Identify which cell holds the provided text, then report its (x, y) central coordinate. 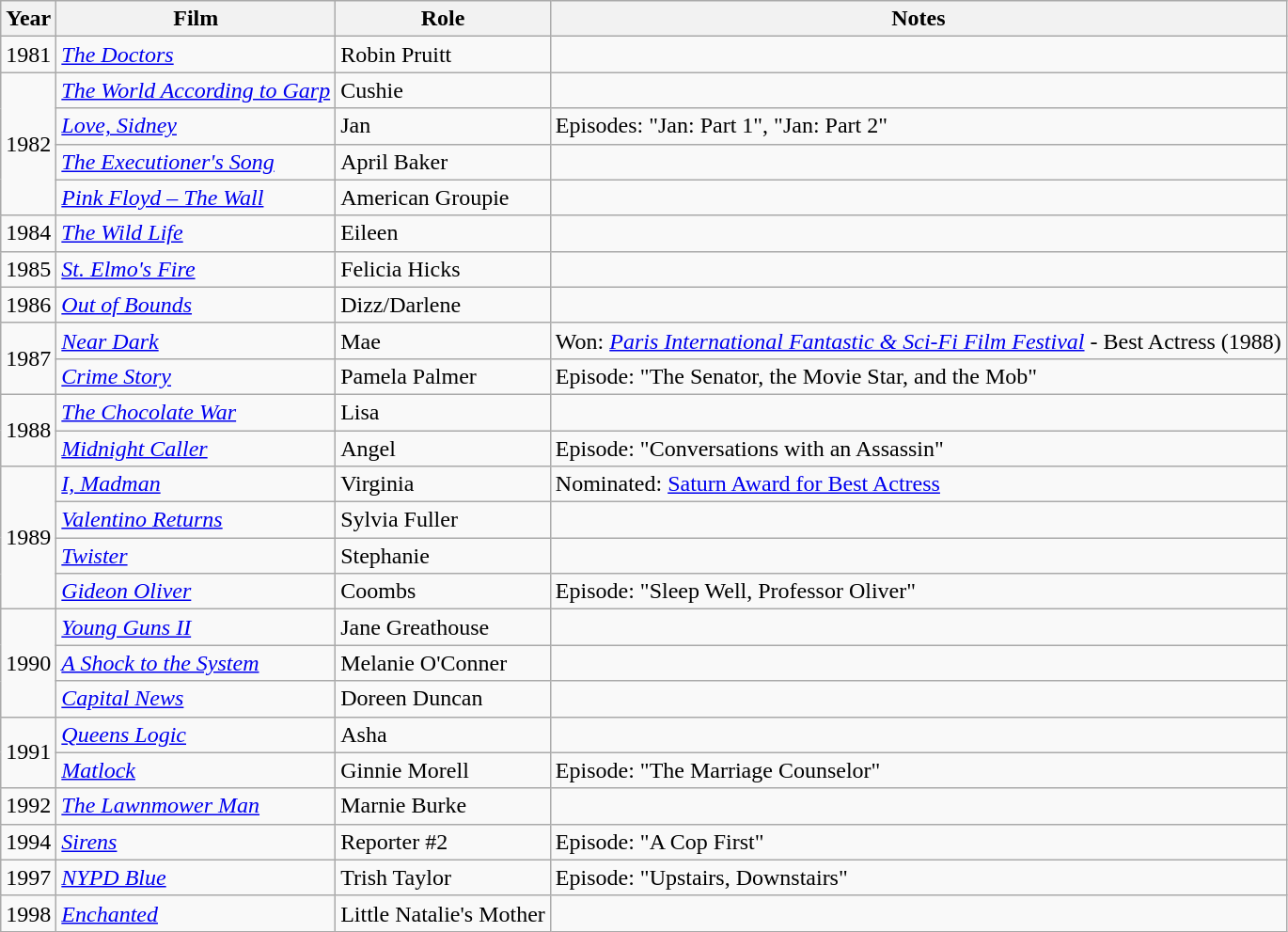
1985 (28, 269)
American Groupie (444, 197)
The Wild Life (196, 233)
Stephanie (444, 556)
1990 (28, 663)
Felicia Hicks (444, 269)
Year (28, 19)
Capital News (196, 699)
Gideon Oliver (196, 592)
Episode: "Upstairs, Downstairs" (918, 877)
Pamela Palmer (444, 376)
Film (196, 19)
1997 (28, 877)
Love, Sidney (196, 126)
Episode: "The Senator, the Movie Star, and the Mob" (918, 376)
Sirens (196, 842)
Little Natalie's Mother (444, 913)
Nominated: Saturn Award for Best Actress (918, 484)
Cushie (444, 90)
April Baker (444, 162)
Mae (444, 340)
Matlock (196, 770)
1986 (28, 305)
Marnie Burke (444, 806)
Young Guns II (196, 627)
Coombs (444, 592)
The Chocolate War (196, 412)
1981 (28, 55)
The World According to Garp (196, 90)
Sylvia Fuller (444, 520)
Jane Greathouse (444, 627)
Reporter #2 (444, 842)
Eileen (444, 233)
1991 (28, 752)
Doreen Duncan (444, 699)
Ginnie Morell (444, 770)
Episode: "A Cop First" (918, 842)
The Doctors (196, 55)
Episode: "Conversations with an Assassin" (918, 449)
Notes (918, 19)
Queens Logic (196, 735)
Episode: "The Marriage Counselor" (918, 770)
Role (444, 19)
Dizz/Darlene (444, 305)
The Lawnmower Man (196, 806)
Robin Pruitt (444, 55)
Angel (444, 449)
Melanie O'Conner (444, 663)
Enchanted (196, 913)
Jan (444, 126)
Valentino Returns (196, 520)
1998 (28, 913)
1989 (28, 538)
Episodes: "Jan: Part 1", "Jan: Part 2" (918, 126)
Twister (196, 556)
The Executioner's Song (196, 162)
NYPD Blue (196, 877)
Episode: "Sleep Well, Professor Oliver" (918, 592)
Virginia (444, 484)
1994 (28, 842)
Won: Paris International Fantastic & Sci-Fi Film Festival - Best Actress (1988) (918, 340)
Pink Floyd – The Wall (196, 197)
Trish Taylor (444, 877)
Lisa (444, 412)
Near Dark (196, 340)
St. Elmo's Fire (196, 269)
1992 (28, 806)
Crime Story (196, 376)
1988 (28, 430)
1984 (28, 233)
1987 (28, 358)
Midnight Caller (196, 449)
Asha (444, 735)
1982 (28, 144)
A Shock to the System (196, 663)
Out of Bounds (196, 305)
I, Madman (196, 484)
